Provide the (x, y) coordinate of the cell's center where the given text is located.  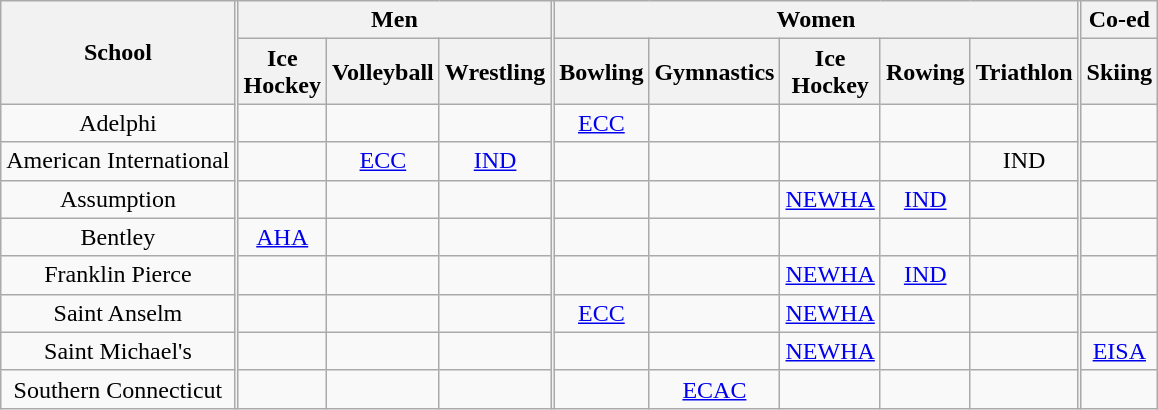
Assumption (118, 199)
School (118, 52)
Franklin Pierce (118, 275)
AHA (282, 237)
Saint Michael's (118, 351)
Bowling (602, 72)
ECAC (714, 389)
Adelphi (118, 123)
Rowing (925, 72)
Men (394, 20)
EISA (1119, 351)
Volleyball (382, 72)
Bentley (118, 237)
Skiing (1119, 72)
Southern Connecticut (118, 389)
Saint Anselm (118, 313)
American International (118, 161)
Wrestling (495, 72)
Women (816, 20)
Gymnastics (714, 72)
Triathlon (1024, 72)
Co-ed (1119, 20)
